Return [X, Y] of the center of cell containing provided text 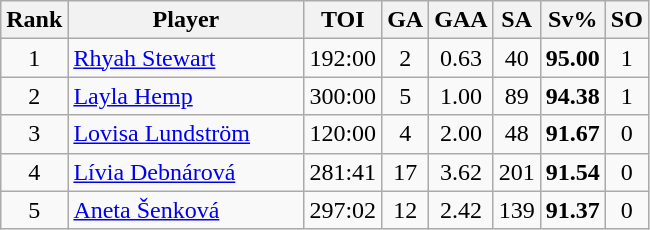
3 [34, 134]
GA [406, 20]
40 [516, 58]
192:00 [343, 58]
12 [406, 210]
17 [406, 172]
3.62 [461, 172]
Player [186, 20]
120:00 [343, 134]
SO [626, 20]
Sv% [572, 20]
2.00 [461, 134]
89 [516, 96]
95.00 [572, 58]
Layla Hemp [186, 96]
94.38 [572, 96]
201 [516, 172]
139 [516, 210]
Lovisa Lundström [186, 134]
91.67 [572, 134]
300:00 [343, 96]
91.54 [572, 172]
2.42 [461, 210]
281:41 [343, 172]
SA [516, 20]
48 [516, 134]
1.00 [461, 96]
Aneta Šenková [186, 210]
297:02 [343, 210]
Rank [34, 20]
Lívia Debnárová [186, 172]
TOI [343, 20]
0.63 [461, 58]
91.37 [572, 210]
Rhyah Stewart [186, 58]
GAA [461, 20]
